Provide the [x, y] coordinate of the cell's center where the given text is located.  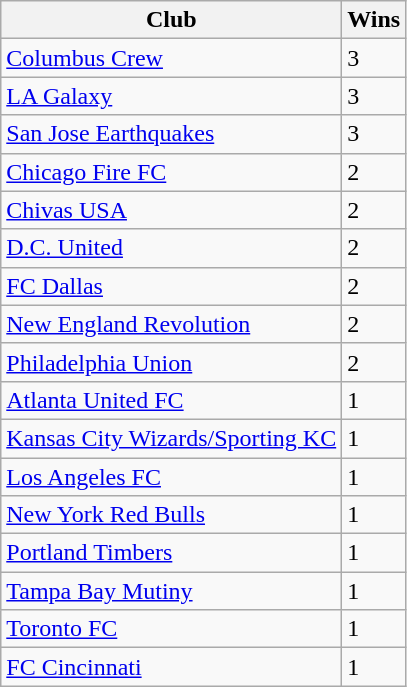
Tampa Bay Mutiny [172, 591]
Atlanta United FC [172, 400]
Portland Timbers [172, 553]
D.C. United [172, 248]
FC Cincinnati [172, 667]
New York Red Bulls [172, 515]
Chivas USA [172, 210]
Chicago Fire FC [172, 172]
LA Galaxy [172, 96]
Kansas City Wizards/Sporting KC [172, 438]
Philadelphia Union [172, 362]
Columbus Crew [172, 58]
San Jose Earthquakes [172, 134]
Toronto FC [172, 629]
New England Revolution [172, 324]
Wins [374, 20]
FC Dallas [172, 286]
Los Angeles FC [172, 477]
Club [172, 20]
